Capture the cell that displays the provided text and extract its (X, Y) central coordinate. 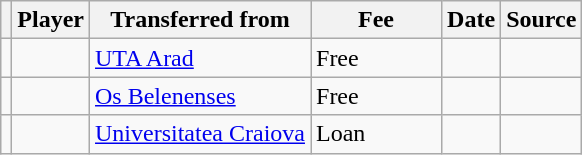
UTA Arad (200, 58)
Date (472, 20)
Os Belenenses (200, 96)
Universitatea Craiova (200, 134)
Transferred from (200, 20)
Source (542, 20)
Fee (376, 20)
Loan (376, 134)
Player (51, 20)
